Locate the cell with the specified text and output its [X, Y] center coordinate. 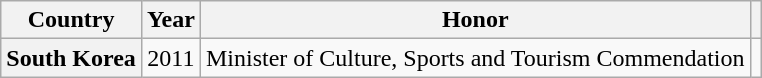
South Korea [72, 58]
Year [170, 20]
Minister of Culture, Sports and Tourism Commendation [475, 58]
2011 [170, 58]
Honor [475, 20]
Country [72, 20]
